From the cell containing the given text, extract its center point as (X, Y) coordinate. 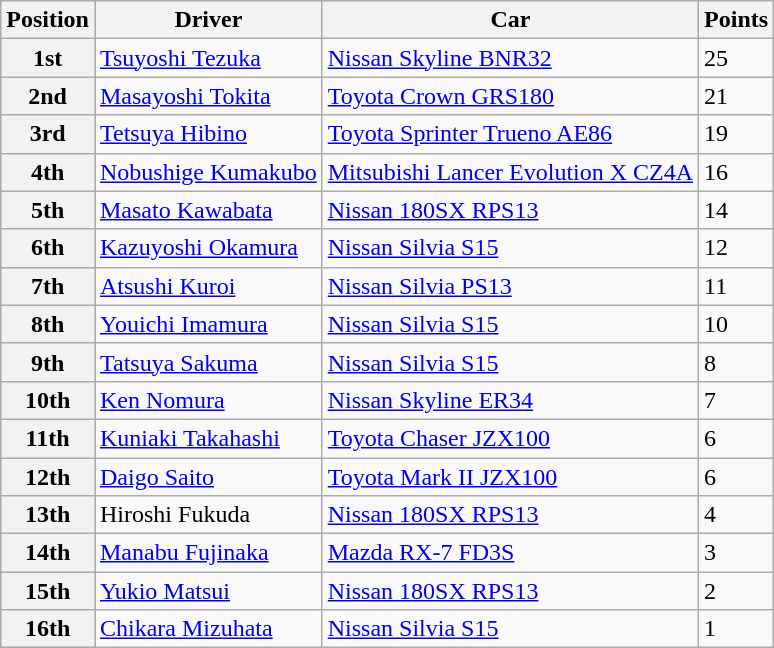
4th (48, 172)
Nissan Skyline BNR32 (510, 58)
1 (736, 629)
Atsushi Kuroi (208, 286)
16th (48, 629)
8 (736, 362)
Hiroshi Fukuda (208, 515)
6th (48, 248)
16 (736, 172)
Yukio Matsui (208, 591)
Mazda RX-7 FD3S (510, 553)
Driver (208, 20)
Toyota Mark II JZX100 (510, 477)
14th (48, 553)
Tsuyoshi Tezuka (208, 58)
11 (736, 286)
3 (736, 553)
12 (736, 248)
11th (48, 438)
Masayoshi Tokita (208, 96)
2nd (48, 96)
10th (48, 400)
14 (736, 210)
Toyota Sprinter Trueno AE86 (510, 134)
Nobushige Kumakubo (208, 172)
Mitsubishi Lancer Evolution X CZ4A (510, 172)
15th (48, 591)
8th (48, 324)
Points (736, 20)
10 (736, 324)
4 (736, 515)
21 (736, 96)
9th (48, 362)
Tetsuya Hibino (208, 134)
Toyota Crown GRS180 (510, 96)
19 (736, 134)
Masato Kawabata (208, 210)
Manabu Fujinaka (208, 553)
1st (48, 58)
7th (48, 286)
Toyota Chaser JZX100 (510, 438)
Ken Nomura (208, 400)
Youichi Imamura (208, 324)
Car (510, 20)
3rd (48, 134)
Nissan Silvia PS13 (510, 286)
25 (736, 58)
Chikara Mizuhata (208, 629)
Position (48, 20)
Daigo Saito (208, 477)
Tatsuya Sakuma (208, 362)
13th (48, 515)
7 (736, 400)
5th (48, 210)
Kazuyoshi Okamura (208, 248)
12th (48, 477)
Nissan Skyline ER34 (510, 400)
Kuniaki Takahashi (208, 438)
2 (736, 591)
